For the text-containing cell, return its midpoint in (X, Y) coordinate format. 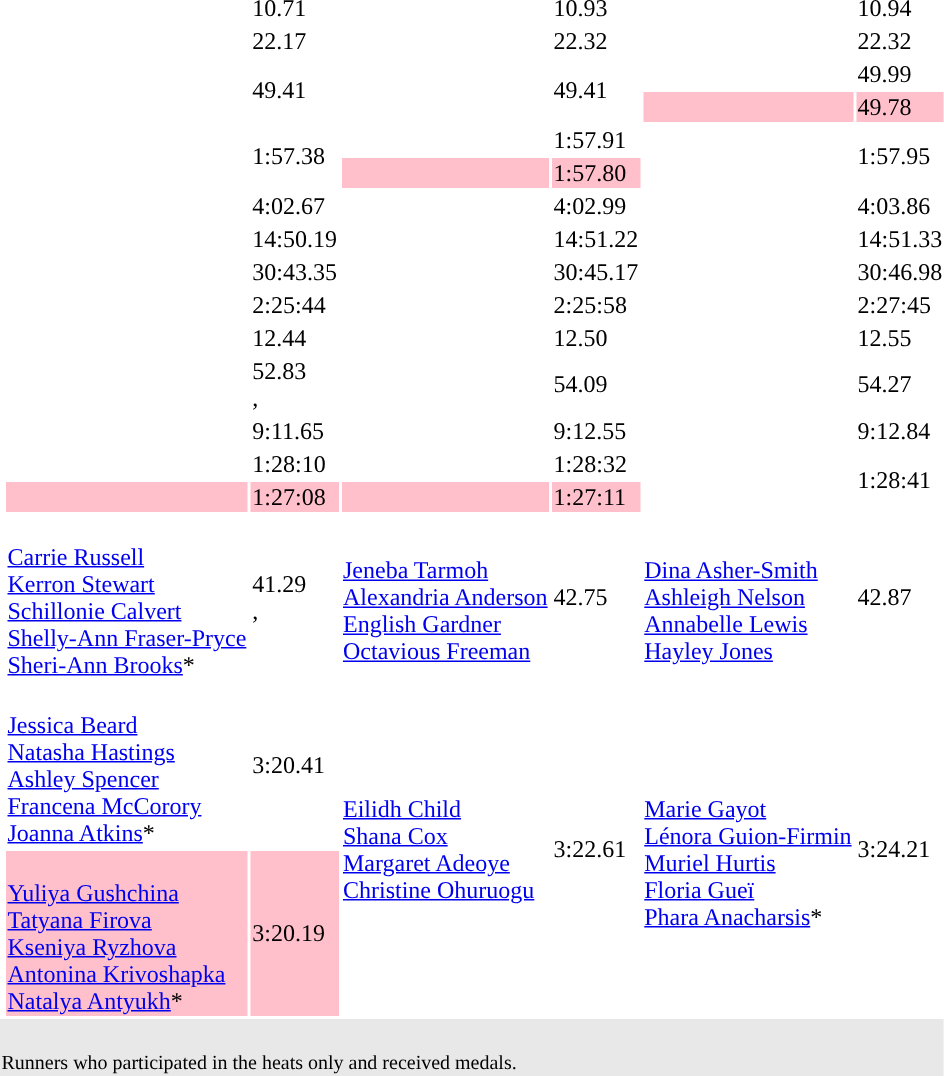
22.17 (295, 41)
1:28:41 (900, 480)
1:27:08 (295, 497)
54.27 (900, 384)
1:57.80 (596, 173)
3:24.21 (900, 850)
49.99 (900, 74)
30:43.35 (295, 272)
1:28:10 (295, 464)
1:28:32 (596, 464)
Yuliya GushchinaTatyana FirovaKseniya RyzhovaAntonina Krivoshapka Natalya Antyukh* (127, 934)
9:12.84 (900, 431)
41.29, (295, 598)
30:46.98 (900, 272)
30:45.17 (596, 272)
14:51.33 (900, 239)
42.75 (596, 598)
1:57.38 (295, 156)
12.50 (596, 338)
9:12.55 (596, 431)
14:51.22 (596, 239)
3:22.61 (596, 850)
2:25:44 (295, 305)
52.83, (295, 384)
4:02.67 (295, 206)
12.44 (295, 338)
1:27:11 (596, 497)
42.87 (900, 598)
2:27:45 (900, 305)
4:02.99 (596, 206)
Jeneba TarmohAlexandria AndersonEnglish GardnerOctavious Freeman (445, 598)
12.55 (900, 338)
14:50.19 (295, 239)
54.09 (596, 384)
Eilidh ChildShana CoxMargaret AdeoyeChristine Ohuruogu (445, 850)
Marie Gayot Lénora Guion-Firmin Muriel Hurtis Floria Gueï Phara Anacharsis* (748, 850)
9:11.65 (295, 431)
3:20.41 (295, 766)
49.78 (900, 107)
Carrie RussellKerron StewartSchillonie CalvertShelly-Ann Fraser-PryceSheri-Ann Brooks* (127, 598)
Dina Asher-SmithAshleigh NelsonAnnabelle LewisHayley Jones (748, 598)
3:20.19 (295, 934)
4:03.86 (900, 206)
1:57.91 (596, 140)
Runners who participated in the heats only and received medals. (472, 1048)
1:57.95 (900, 156)
2:25:58 (596, 305)
Jessica BeardNatasha HastingsAshley SpencerFrancena McCororyJoanna Atkins* (127, 766)
